Determine the (X, Y) coordinate at the center of the cell enclosing the given text.  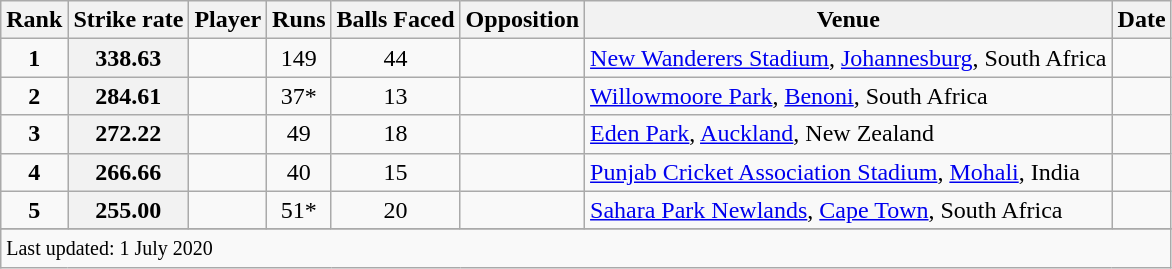
40 (299, 172)
Balls Faced (396, 20)
338.63 (128, 58)
15 (396, 172)
51* (299, 210)
Strike rate (128, 20)
Last updated: 1 July 2020 (586, 248)
272.22 (128, 134)
Willowmoore Park, Benoni, South Africa (849, 96)
2 (34, 96)
4 (34, 172)
255.00 (128, 210)
284.61 (128, 96)
3 (34, 134)
18 (396, 134)
Date (1142, 20)
Opposition (522, 20)
44 (396, 58)
149 (299, 58)
20 (396, 210)
Rank (34, 20)
Venue (849, 20)
1 (34, 58)
Player (228, 20)
266.66 (128, 172)
49 (299, 134)
13 (396, 96)
Sahara Park Newlands, Cape Town, South Africa (849, 210)
37* (299, 96)
New Wanderers Stadium, Johannesburg, South Africa (849, 58)
Eden Park, Auckland, New Zealand (849, 134)
Punjab Cricket Association Stadium, Mohali, India (849, 172)
5 (34, 210)
Runs (299, 20)
